Detect which cell encompasses the target text, then output its [x, y] center coordinate. 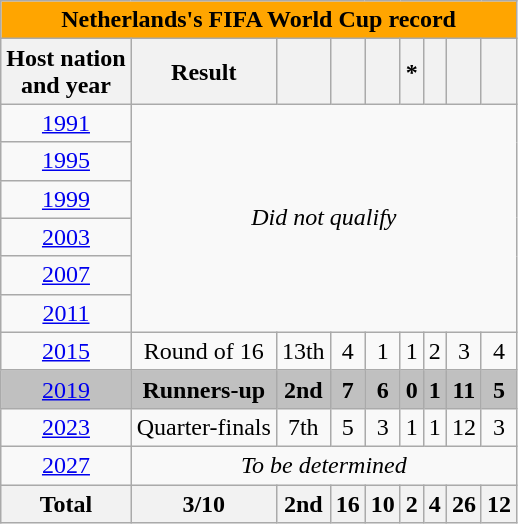
2027 [66, 465]
Runners-up [204, 389]
Quarter-finals [204, 427]
2023 [66, 427]
16 [348, 503]
1991 [66, 123]
2011 [66, 313]
2007 [66, 275]
2015 [66, 351]
2003 [66, 237]
1995 [66, 161]
0 [412, 389]
7 [348, 389]
7th [303, 427]
26 [464, 503]
Netherlands's FIFA World Cup record [259, 20]
Round of 16 [204, 351]
1999 [66, 199]
13th [303, 351]
Host nationand year [66, 72]
To be determined [324, 465]
2019 [66, 389]
Total [66, 503]
11 [464, 389]
3/10 [204, 503]
Result [204, 72]
6 [382, 389]
* [412, 72]
Did not qualify [324, 218]
10 [382, 503]
